Find where the given text appears and provide that cell's center as (x, y) coordinate. 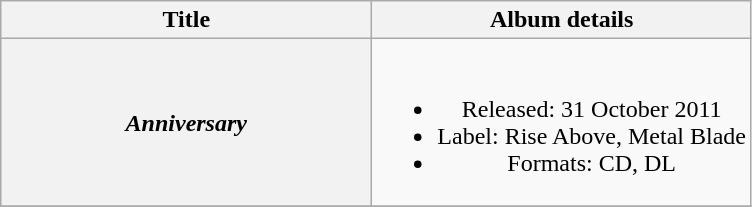
Album details (562, 20)
Released: 31 October 2011Label: Rise Above, Metal BladeFormats: CD, DL (562, 122)
Anniversary (186, 122)
Title (186, 20)
